Find where the given text appears and provide that cell's center as [x, y] coordinate. 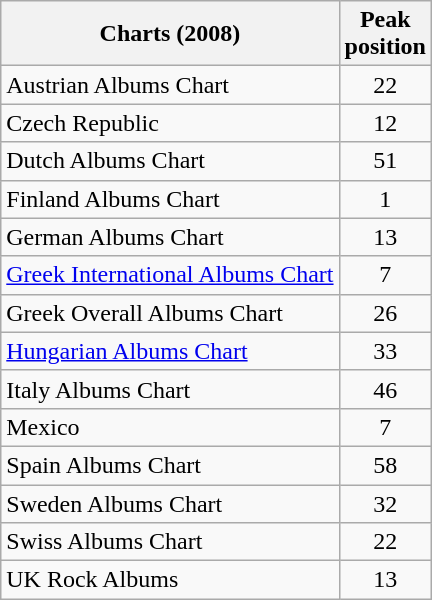
Charts (2008) [170, 34]
33 [385, 351]
12 [385, 123]
German Albums Chart [170, 237]
46 [385, 389]
Greek International Albums Chart [170, 275]
1 [385, 199]
Greek Overall Albums Chart [170, 313]
Peakposition [385, 34]
Czech Republic [170, 123]
Sweden Albums Chart [170, 503]
32 [385, 503]
Spain Albums Chart [170, 465]
Mexico [170, 427]
Finland Albums Chart [170, 199]
26 [385, 313]
Austrian Albums Chart [170, 85]
51 [385, 161]
UK Rock Albums [170, 580]
Hungarian Albums Chart [170, 351]
Italy Albums Chart [170, 389]
Dutch Albums Chart [170, 161]
58 [385, 465]
Swiss Albums Chart [170, 542]
